Extract the [X, Y] coordinate from the center of the cell holding the provided text.  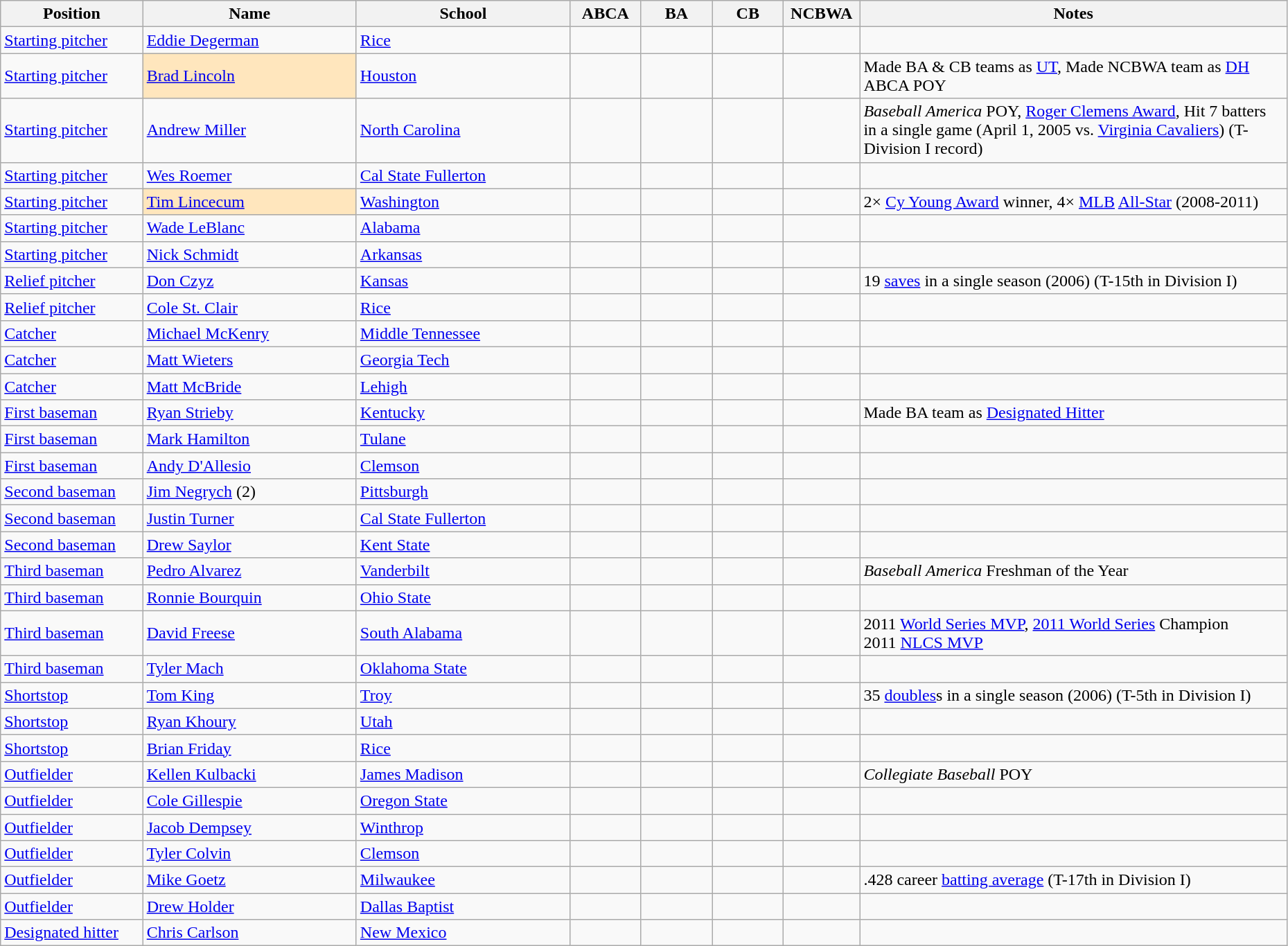
Winthrop [463, 827]
Michael McKenry [249, 333]
Drew Saylor [249, 545]
Wes Roemer [249, 175]
Nick Schmidt [249, 254]
Milwaukee [463, 880]
Kellen Kulbacki [249, 774]
Made BA & CB teams as UT, Made NCBWA team as DHABCA POY [1073, 76]
South Alabama [463, 633]
Utah [463, 721]
Kansas [463, 281]
Tyler Mach [249, 669]
Pedro Alvarez [249, 571]
Kentucky [463, 413]
2× Cy Young Award winner, 4× MLB All-Star (2008-2011) [1073, 202]
BA [676, 14]
Arkansas [463, 254]
Tim Lincecum [249, 202]
Wade LeBlanc [249, 228]
Oklahoma State [463, 669]
Designated hitter [72, 933]
Drew Holder [249, 906]
David Freese [249, 633]
Jacob Dempsey [249, 827]
Houston [463, 76]
Pittsburgh [463, 492]
Ronnie Bourquin [249, 597]
Justin Turner [249, 518]
CB [748, 14]
Andy D'Allesio [249, 466]
19 saves in a single season (2006) (T-15th in Division I) [1073, 281]
Brad Lincoln [249, 76]
Matt McBride [249, 386]
Notes [1073, 14]
Baseball America Freshman of the Year [1073, 571]
Dallas Baptist [463, 906]
Middle Tennessee [463, 333]
ABCA [606, 14]
Brian Friday [249, 748]
New Mexico [463, 933]
Matt Wieters [249, 360]
Ohio State [463, 597]
Ryan Strieby [249, 413]
Lehigh [463, 386]
Alabama [463, 228]
Washington [463, 202]
Chris Carlson [249, 933]
Tom King [249, 695]
Mark Hamilton [249, 439]
North Carolina [463, 130]
Name [249, 14]
Troy [463, 695]
Tyler Colvin [249, 854]
Made BA team as Designated Hitter [1073, 413]
2011 World Series MVP, 2011 World Series Champion2011 NLCS MVP [1073, 633]
.428 career batting average (T-17th in Division I) [1073, 880]
35 doubless in a single season (2006) (T-5th in Division I) [1073, 695]
Collegiate Baseball POY [1073, 774]
NCBWA [822, 14]
Baseball America POY, Roger Clemens Award, Hit 7 batters in a single game (April 1, 2005 vs. Virginia Cavaliers) (T-Division I record) [1073, 130]
Georgia Tech [463, 360]
Ryan Khoury [249, 721]
Cole St. Clair [249, 307]
Position [72, 14]
Cole Gillespie [249, 800]
School [463, 14]
Oregon State [463, 800]
Andrew Miller [249, 130]
Vanderbilt [463, 571]
Eddie Degerman [249, 40]
James Madison [463, 774]
Jim Negrych (2) [249, 492]
Mike Goetz [249, 880]
Kent State [463, 545]
Don Czyz [249, 281]
Tulane [463, 439]
